Search for the cell housing the specified text and yield its (x, y) center coordinate. 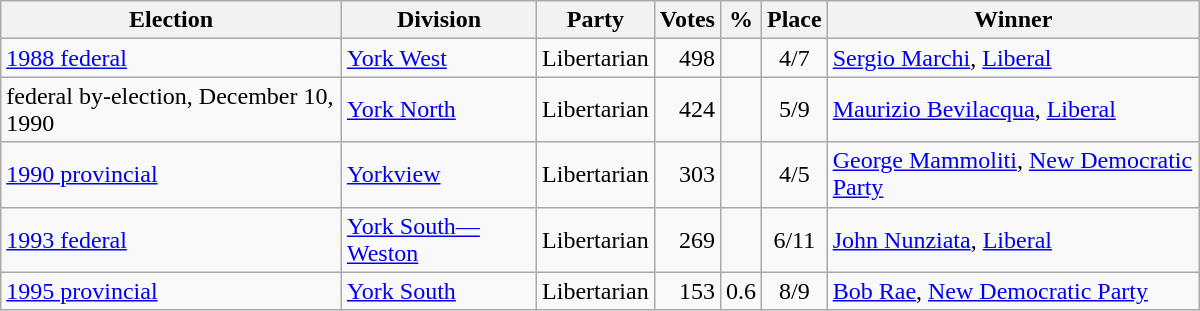
Yorkview (438, 174)
424 (687, 110)
0.6 (740, 291)
1995 provincial (172, 291)
George Mammoliti, New Democratic Party (1013, 174)
8/9 (794, 291)
Place (794, 20)
York North (438, 110)
Election (172, 20)
6/11 (794, 240)
% (740, 20)
Party (596, 20)
4/7 (794, 58)
303 (687, 174)
Votes (687, 20)
Maurizio Bevilacqua, Liberal (1013, 110)
Division (438, 20)
5/9 (794, 110)
John Nunziata, Liberal (1013, 240)
1988 federal (172, 58)
4/5 (794, 174)
York West (438, 58)
1993 federal (172, 240)
York South—Weston (438, 240)
Sergio Marchi, Liberal (1013, 58)
federal by-election, December 10, 1990 (172, 110)
269 (687, 240)
Bob Rae, New Democratic Party (1013, 291)
York South (438, 291)
498 (687, 58)
153 (687, 291)
Winner (1013, 20)
1990 provincial (172, 174)
